From the cell containing the given text, extract its center point as (x, y) coordinate. 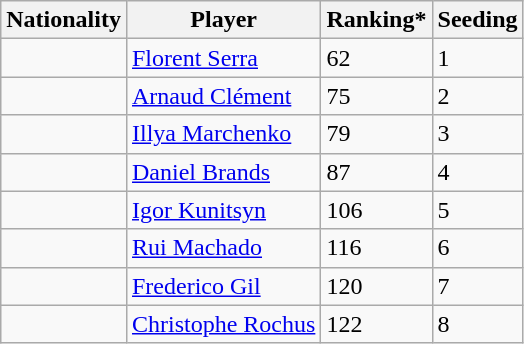
120 (376, 286)
116 (376, 248)
Christophe Rochus (223, 324)
Florent Serra (223, 58)
106 (376, 210)
3 (478, 134)
Daniel Brands (223, 172)
6 (478, 248)
1 (478, 58)
Illya Marchenko (223, 134)
4 (478, 172)
75 (376, 96)
2 (478, 96)
Frederico Gil (223, 286)
7 (478, 286)
Igor Kunitsyn (223, 210)
Rui Machado (223, 248)
Nationality (64, 20)
8 (478, 324)
Ranking* (376, 20)
Player (223, 20)
122 (376, 324)
5 (478, 210)
Seeding (478, 20)
62 (376, 58)
79 (376, 134)
Arnaud Clément (223, 96)
87 (376, 172)
